Pinpoint the cell where the given text exists, returning its [X, Y] midpoint coordinate. 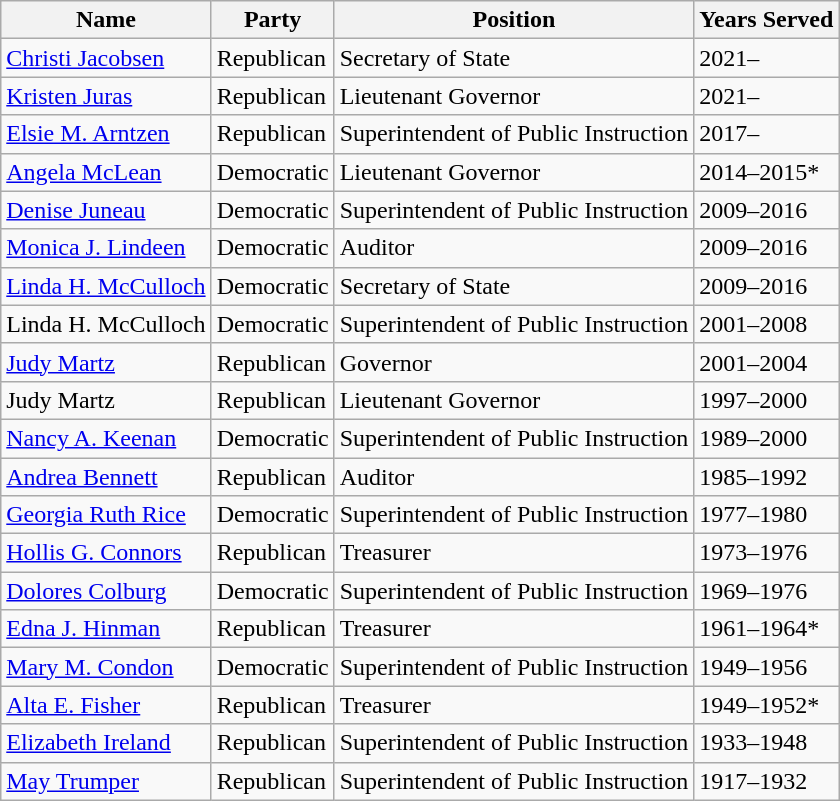
Dolores Colburg [106, 591]
1917–1932 [766, 781]
2017– [766, 134]
Hollis G. Connors [106, 553]
1933–1948 [766, 743]
1961–1964* [766, 629]
1997–2000 [766, 400]
May Trumper [106, 781]
Years Served [766, 20]
Position [514, 20]
Elizabeth Ireland [106, 743]
1973–1976 [766, 553]
Christi Jacobsen [106, 58]
Georgia Ruth Rice [106, 515]
Alta E. Fisher [106, 705]
2014–2015* [766, 172]
Governor [514, 362]
Elsie M. Arntzen [106, 134]
Party [272, 20]
1969–1976 [766, 591]
Edna J. Hinman [106, 629]
1977–1980 [766, 515]
Denise Juneau [106, 210]
1949–1956 [766, 667]
Mary M. Condon [106, 667]
1985–1992 [766, 477]
2001–2008 [766, 324]
1989–2000 [766, 438]
Kristen Juras [106, 96]
Monica J. Lindeen [106, 248]
Andrea Bennett [106, 477]
Nancy A. Keenan [106, 438]
2001–2004 [766, 362]
1949–1952* [766, 705]
Angela McLean [106, 172]
Name [106, 20]
